Find where the given text appears and provide that cell's center as (x, y) coordinate. 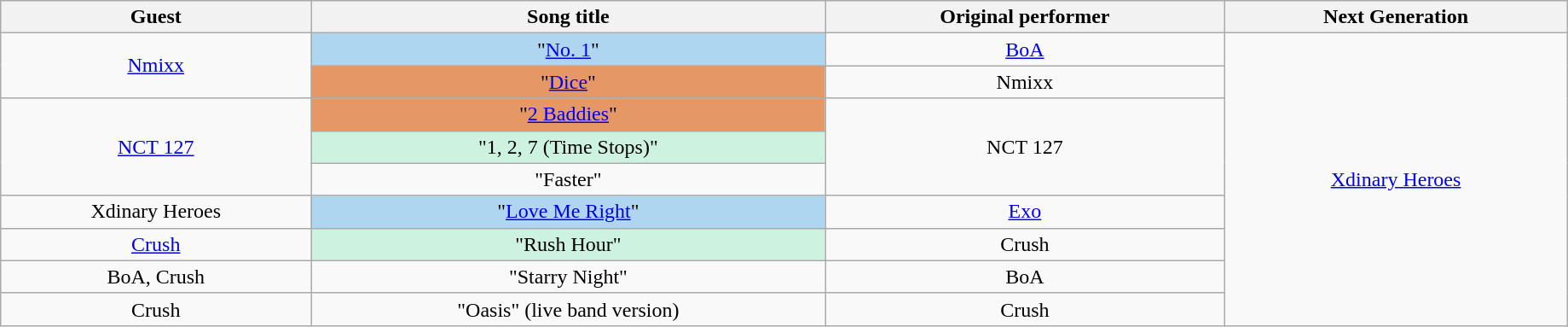
"Starry Night" (568, 277)
Next Generation (1397, 17)
"2 Baddies" (568, 114)
Exo (1025, 212)
"Faster" (568, 179)
Song title (568, 17)
"Rush Hour" (568, 244)
"Love Me Right" (568, 212)
Original performer (1025, 17)
"Dice" (568, 82)
"Oasis" (live band version) (568, 309)
Guest (156, 17)
"1, 2, 7 (Time Stops)" (568, 147)
"No. 1" (568, 50)
BoA, Crush (156, 277)
